Scan for the cell matching the given text and deliver its (X, Y) coordinate at center. 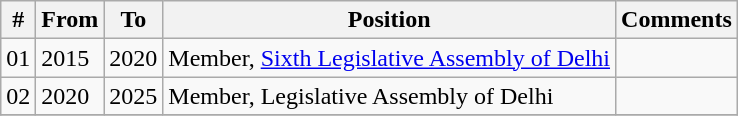
02 (18, 96)
Position (390, 20)
Member, Sixth Legislative Assembly of Delhi (390, 58)
Comments (677, 20)
01 (18, 58)
# (18, 20)
To (134, 20)
2025 (134, 96)
2015 (70, 58)
Member, Legislative Assembly of Delhi (390, 96)
From (70, 20)
